Return [X, Y] of the center of cell containing provided text 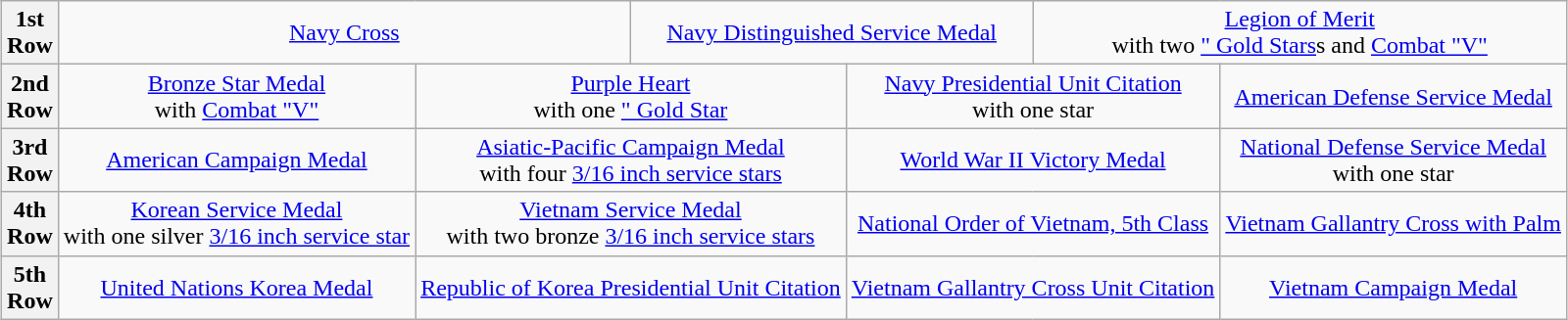
4thRow [30, 223]
Republic of Korea Presidential Unit Citation [631, 288]
American Defense Service Medal [1394, 96]
National Defense Service Medal with one star [1394, 160]
Navy Distinguished Service Medal [831, 33]
5thRow [30, 288]
World War II Victory Medal [1033, 160]
Navy Presidential Unit Citation with one star [1033, 96]
Bronze Star Medal with Combat "V" [236, 96]
Vietnam Gallantry Cross with Palm [1394, 223]
National Order of Vietnam, 5th Class [1033, 223]
1stRow [30, 33]
Korean Service Medal with one silver 3/16 inch service star [236, 223]
Purple Heart with one " Gold Star [631, 96]
Vietnam Gallantry Cross Unit Citation [1033, 288]
3rdRow [30, 160]
Vietnam Service Medal with two bronze 3/16 inch service stars [631, 223]
United Nations Korea Medal [236, 288]
American Campaign Medal [236, 160]
Navy Cross [344, 33]
Asiatic-Pacific Campaign Medal with four 3/16 inch service stars [631, 160]
Vietnam Campaign Medal [1394, 288]
Legion of Merit with two " Gold Starss and Combat "V" [1299, 33]
2ndRow [30, 96]
